Detect which cell encompasses the target text, then output its (X, Y) center coordinate. 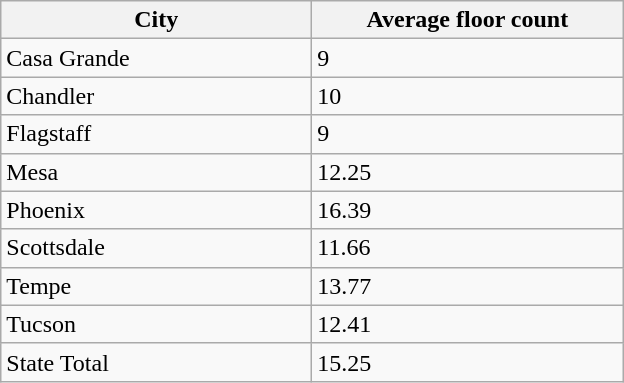
Scottsdale (156, 248)
12.25 (468, 172)
12.41 (468, 324)
State Total (156, 362)
Mesa (156, 172)
11.66 (468, 248)
Average floor count (468, 20)
Tempe (156, 286)
Casa Grande (156, 58)
Tucson (156, 324)
15.25 (468, 362)
13.77 (468, 286)
16.39 (468, 210)
Phoenix (156, 210)
Chandler (156, 96)
10 (468, 96)
Flagstaff (156, 134)
City (156, 20)
